From the cell containing the given text, extract its center point as [x, y] coordinate. 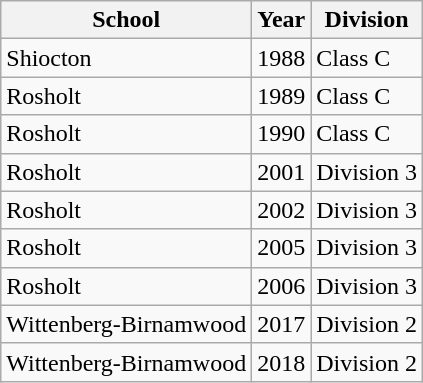
2002 [282, 210]
Shiocton [126, 58]
1990 [282, 134]
1988 [282, 58]
Division [367, 20]
1989 [282, 96]
2005 [282, 248]
School [126, 20]
2006 [282, 286]
2018 [282, 362]
2001 [282, 172]
2017 [282, 324]
Year [282, 20]
